Scan for the cell matching the given text and deliver its [X, Y] coordinate at center. 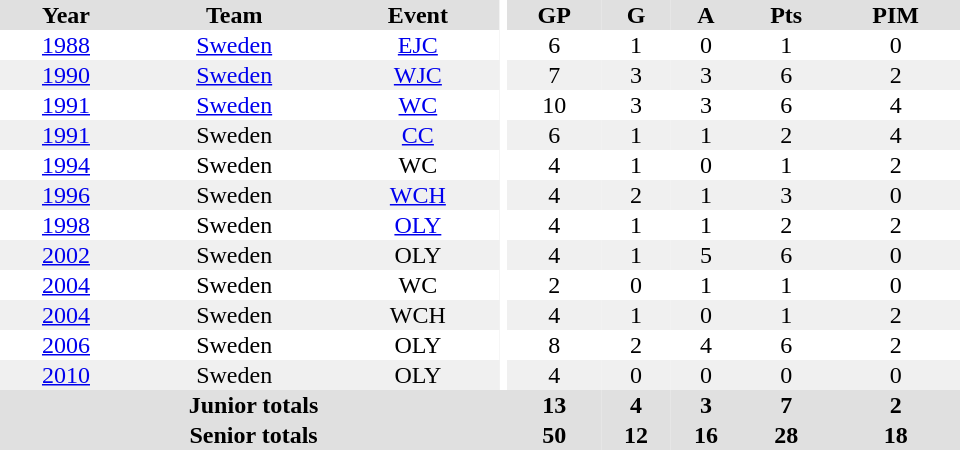
PIM [896, 15]
A [706, 15]
CC [418, 135]
Event [418, 15]
GP [554, 15]
2006 [66, 345]
5 [706, 255]
1998 [66, 225]
28 [786, 435]
2010 [66, 375]
1990 [66, 75]
10 [554, 105]
1988 [66, 45]
1996 [66, 195]
Senior totals [254, 435]
13 [554, 405]
16 [706, 435]
Team [234, 15]
Year [66, 15]
50 [554, 435]
Pts [786, 15]
Junior totals [254, 405]
G [636, 15]
12 [636, 435]
1994 [66, 165]
WJC [418, 75]
2002 [66, 255]
18 [896, 435]
8 [554, 345]
EJC [418, 45]
